Capture the cell that displays the provided text and extract its [x, y] central coordinate. 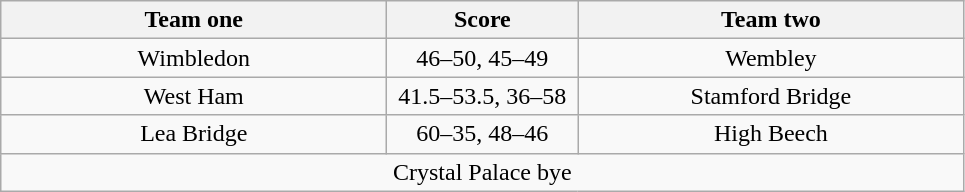
Wembley [771, 58]
Crystal Palace bye [482, 172]
Team one [194, 20]
41.5–53.5, 36–58 [482, 96]
46–50, 45–49 [482, 58]
Score [482, 20]
Lea Bridge [194, 134]
60–35, 48–46 [482, 134]
Stamford Bridge [771, 96]
West Ham [194, 96]
Team two [771, 20]
High Beech [771, 134]
Wimbledon [194, 58]
